Pinpoint the cell where the given text exists, returning its (X, Y) midpoint coordinate. 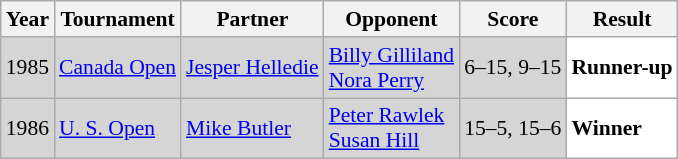
Jesper Helledie (252, 68)
Peter Rawlek Susan Hill (392, 128)
Partner (252, 19)
Score (512, 19)
U. S. Open (118, 128)
Canada Open (118, 68)
Runner-up (622, 68)
Mike Butler (252, 128)
1986 (28, 128)
1985 (28, 68)
Year (28, 19)
6–15, 9–15 (512, 68)
Result (622, 19)
15–5, 15–6 (512, 128)
Winner (622, 128)
Tournament (118, 19)
Billy Gilliland Nora Perry (392, 68)
Opponent (392, 19)
